Capture the cell that displays the provided text and extract its (x, y) central coordinate. 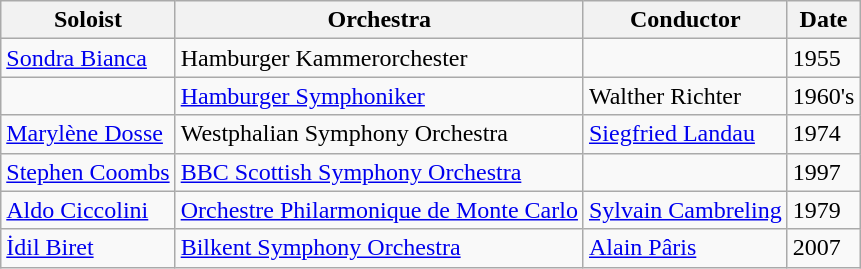
Orchestre Philarmonique de Monte Carlo (379, 210)
2007 (824, 248)
Marylène Dosse (88, 134)
1960's (824, 96)
Hamburger Kammerorchester (379, 58)
Aldo Ciccolini (88, 210)
Alain Pâris (685, 248)
Westphalian Symphony Orchestra (379, 134)
İdil Biret (88, 248)
Soloist (88, 20)
1997 (824, 172)
Siegfried Landau (685, 134)
Stephen Coombs (88, 172)
Sylvain Cambreling (685, 210)
1974 (824, 134)
Orchestra (379, 20)
Walther Richter (685, 96)
Hamburger Symphoniker (379, 96)
1979 (824, 210)
BBC Scottish Symphony Orchestra (379, 172)
Bilkent Symphony Orchestra (379, 248)
Sondra Bianca (88, 58)
Conductor (685, 20)
1955 (824, 58)
Date (824, 20)
